Scan for the cell matching the given text and deliver its (X, Y) coordinate at center. 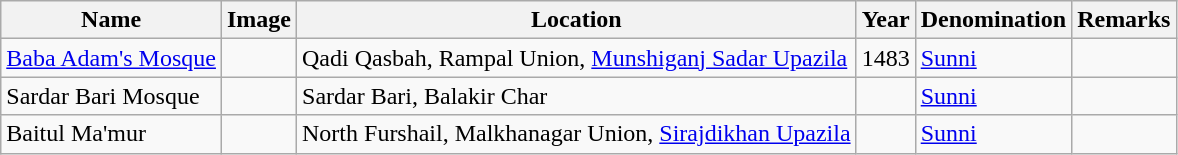
Sardar Bari, Balakir Char (577, 96)
1483 (886, 58)
Baitul Ma'mur (112, 134)
Location (577, 20)
Sardar Bari Mosque (112, 96)
Qadi Qasbah, Rampal Union, Munshiganj Sadar Upazila (577, 58)
Image (258, 20)
Remarks (1124, 20)
Year (886, 20)
North Furshail, Malkhanagar Union, Sirajdikhan Upazila (577, 134)
Name (112, 20)
Baba Adam's Mosque (112, 58)
Denomination (993, 20)
